Output the [X, Y] coordinate of the center of the cell containing the given text.  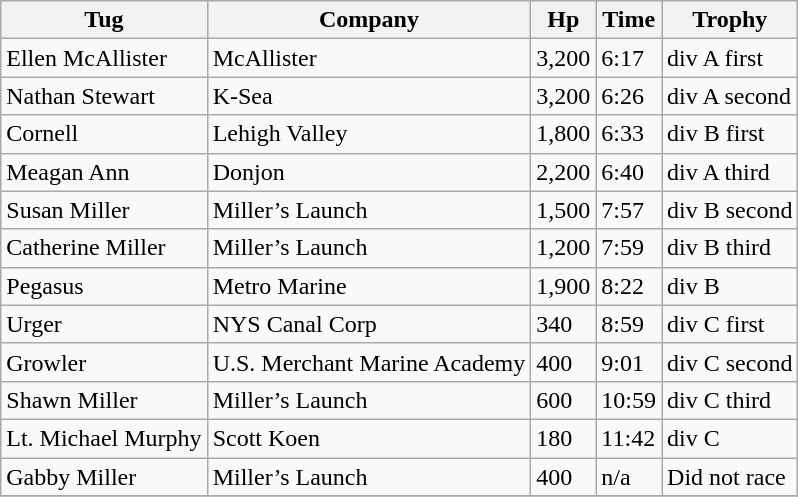
7:59 [629, 248]
div C first [730, 324]
1,800 [564, 134]
Company [369, 20]
6:26 [629, 96]
7:57 [629, 210]
Lehigh Valley [369, 134]
Nathan Stewart [104, 96]
div B second [730, 210]
9:01 [629, 362]
div A first [730, 58]
div C third [730, 400]
Hp [564, 20]
div C [730, 438]
Metro Marine [369, 286]
Shawn Miller [104, 400]
Pegasus [104, 286]
1,900 [564, 286]
6:17 [629, 58]
11:42 [629, 438]
Growler [104, 362]
Trophy [730, 20]
2,200 [564, 172]
McAllister [369, 58]
NYS Canal Corp [369, 324]
Susan Miller [104, 210]
Did not race [730, 477]
div C second [730, 362]
Gabby Miller [104, 477]
600 [564, 400]
div B third [730, 248]
div B [730, 286]
1,200 [564, 248]
div A second [730, 96]
K-Sea [369, 96]
Time [629, 20]
Donjon [369, 172]
180 [564, 438]
Scott Koen [369, 438]
8:22 [629, 286]
Urger [104, 324]
div A third [730, 172]
Ellen McAllister [104, 58]
Lt. Michael Murphy [104, 438]
340 [564, 324]
1,500 [564, 210]
6:40 [629, 172]
6:33 [629, 134]
Tug [104, 20]
Catherine Miller [104, 248]
8:59 [629, 324]
Meagan Ann [104, 172]
U.S. Merchant Marine Academy [369, 362]
div B first [730, 134]
Cornell [104, 134]
n/a [629, 477]
10:59 [629, 400]
